Detect which cell encompasses the target text, then output its [X, Y] center coordinate. 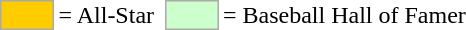
= All-Star [106, 15]
